For the text-containing cell, return its midpoint in [X, Y] coordinate format. 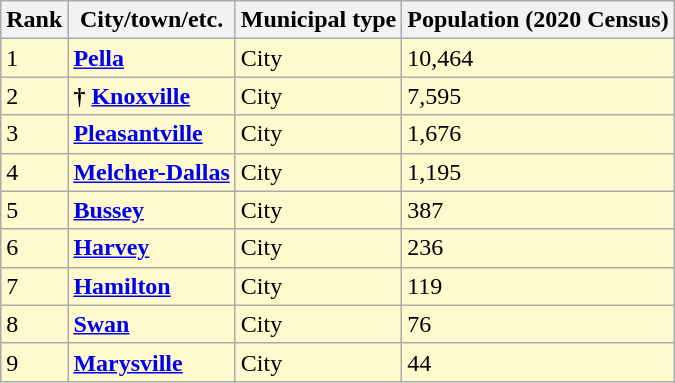
3 [34, 134]
Marysville [152, 362]
Bussey [152, 210]
Swan [152, 324]
9 [34, 362]
5 [34, 210]
7 [34, 286]
Pleasantville [152, 134]
1 [34, 58]
387 [538, 210]
119 [538, 286]
Hamilton [152, 286]
Melcher-Dallas [152, 172]
10,464 [538, 58]
Rank [34, 20]
City/town/etc. [152, 20]
1,676 [538, 134]
Municipal type [318, 20]
2 [34, 96]
76 [538, 324]
8 [34, 324]
† Knoxville [152, 96]
Pella [152, 58]
236 [538, 248]
Harvey [152, 248]
4 [34, 172]
6 [34, 248]
7,595 [538, 96]
44 [538, 362]
1,195 [538, 172]
Population (2020 Census) [538, 20]
